Extract the [x, y] coordinate from the center of the cell holding the provided text.  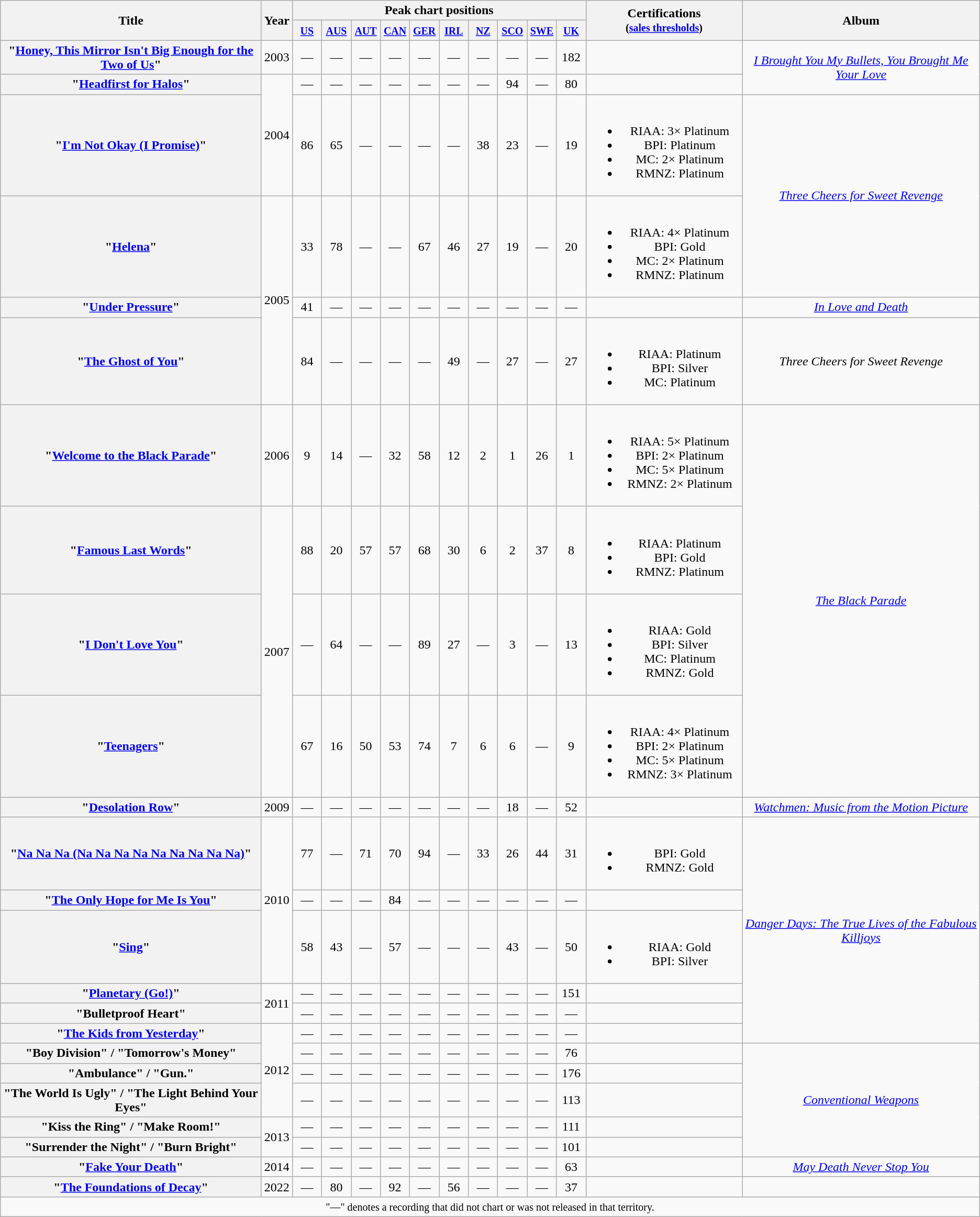
71 [365, 854]
RIAA: PlatinumBPI: GoldRMNZ: Platinum [664, 550]
30 [454, 550]
Album [861, 20]
38 [483, 145]
32 [395, 455]
"The Only Hope for Me Is You" [131, 900]
41 [307, 307]
"Sing" [131, 947]
182 [571, 58]
SWE [542, 30]
176 [571, 1073]
"Under Pressure" [131, 307]
AUT [365, 30]
"Na Na Na (Na Na Na Na Na Na Na Na Na)" [131, 854]
RIAA: 4× PlatinumBPI: 2× PlatinumMC: 5× PlatinumRMNZ: 3× Platinum [664, 746]
RIAA: GoldBPI: Silver [664, 947]
"Surrender the Night" / "Burn Bright" [131, 1147]
16 [336, 746]
BPI: GoldRMNZ: Gold [664, 854]
101 [571, 1147]
2010 [276, 900]
In Love and Death [861, 307]
77 [307, 854]
46 [454, 247]
14 [336, 455]
"Honey, This Mirror Isn't Big Enough for the Two of Us" [131, 58]
RIAA: GoldBPI: SilverMC: PlatinumRMNZ: Gold [664, 644]
The Black Parade [861, 601]
151 [571, 993]
RIAA: PlatinumBPI: SilverMC: Platinum [664, 361]
2009 [276, 807]
86 [307, 145]
2007 [276, 651]
44 [542, 854]
Year [276, 20]
52 [571, 807]
"Helena" [131, 247]
"Fake Your Death" [131, 1167]
"Kiss the Ring" / "Make Room!" [131, 1127]
2022 [276, 1187]
"I Don't Love You" [131, 644]
"Welcome to the Black Parade" [131, 455]
"Bulletproof Heart" [131, 1013]
89 [425, 644]
US [307, 30]
Certifications(sales thresholds) [664, 20]
2003 [276, 58]
68 [425, 550]
Peak chart positions [439, 10]
64 [336, 644]
CAN [395, 30]
RIAA: 3× PlatinumBPI: PlatinumMC: 2× PlatinumRMNZ: Platinum [664, 145]
2014 [276, 1167]
92 [395, 1187]
8 [571, 550]
"Desolation Row" [131, 807]
AUS [336, 30]
2013 [276, 1137]
111 [571, 1127]
2004 [276, 135]
IRL [454, 30]
"I'm Not Okay (I Promise)" [131, 145]
2012 [276, 1070]
"Headfirst for Halos" [131, 84]
113 [571, 1100]
88 [307, 550]
76 [571, 1053]
NZ [483, 30]
Title [131, 20]
GER [425, 30]
"Planetary (Go!)" [131, 993]
Watchmen: Music from the Motion Picture [861, 807]
Conventional Weapons [861, 1100]
I Brought You My Bullets, You Brought Me Your Love [861, 67]
56 [454, 1187]
12 [454, 455]
2006 [276, 455]
49 [454, 361]
2011 [276, 1003]
"Famous Last Words" [131, 550]
RIAA: 4× PlatinumBPI: GoldMC: 2× PlatinumRMNZ: Platinum [664, 247]
RIAA: 5× PlatinumBPI: 2× PlatinumMC: 5× PlatinumRMNZ: 2× Platinum [664, 455]
"The Foundations of Decay" [131, 1187]
65 [336, 145]
2005 [276, 300]
53 [395, 746]
74 [425, 746]
"Boy Division" / "Tomorrow's Money" [131, 1053]
78 [336, 247]
"—" denotes a recording that did not chart or was not released in that territory. [490, 1207]
May Death Never Stop You [861, 1167]
"Ambulance" / "Gun." [131, 1073]
"Teenagers" [131, 746]
7 [454, 746]
70 [395, 854]
"The World Is Ugly" / "The Light Behind Your Eyes" [131, 1100]
"The Ghost of You" [131, 361]
63 [571, 1167]
Danger Days: The True Lives of the Fabulous Killjoys [861, 930]
SCO [513, 30]
18 [513, 807]
13 [571, 644]
UK [571, 30]
31 [571, 854]
3 [513, 644]
"The Kids from Yesterday" [131, 1033]
23 [513, 145]
